Find where the given text appears and provide that cell's center as (x, y) coordinate. 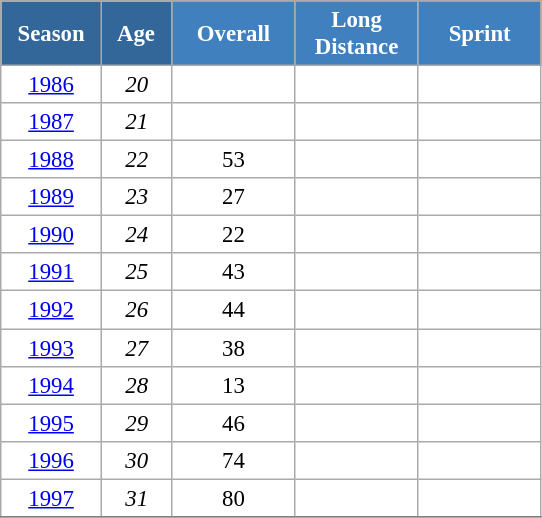
Season (52, 34)
1988 (52, 160)
1997 (52, 498)
1993 (52, 348)
1994 (52, 385)
21 (136, 122)
1986 (52, 85)
43 (234, 273)
29 (136, 423)
38 (234, 348)
44 (234, 310)
Overall (234, 34)
Age (136, 34)
31 (136, 498)
25 (136, 273)
46 (234, 423)
1987 (52, 122)
1996 (52, 460)
1992 (52, 310)
1991 (52, 273)
20 (136, 85)
23 (136, 197)
28 (136, 385)
13 (234, 385)
1990 (52, 235)
1989 (52, 197)
53 (234, 160)
30 (136, 460)
1995 (52, 423)
74 (234, 460)
80 (234, 498)
Long Distance (356, 34)
24 (136, 235)
26 (136, 310)
Sprint (480, 34)
